For the text-containing cell, return its midpoint in [X, Y] coordinate format. 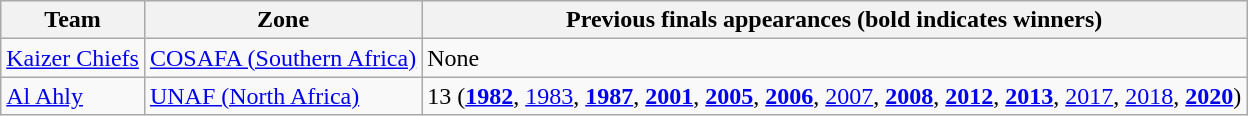
Kaizer Chiefs [73, 58]
None [834, 58]
Zone [282, 20]
COSAFA (Southern Africa) [282, 58]
UNAF (North Africa) [282, 96]
13 (1982, 1983, 1987, 2001, 2005, 2006, 2007, 2008, 2012, 2013, 2017, 2018, 2020) [834, 96]
Team [73, 20]
Previous finals appearances (bold indicates winners) [834, 20]
Al Ahly [73, 96]
